Capture the cell that displays the provided text and extract its (x, y) central coordinate. 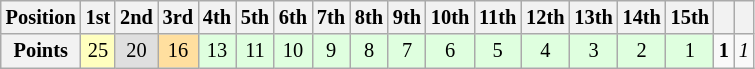
Position (41, 17)
12th (545, 17)
7 (407, 51)
5th (255, 17)
5 (498, 51)
10 (293, 51)
20 (136, 51)
25 (98, 51)
Points (41, 51)
1st (98, 17)
4th (217, 17)
9th (407, 17)
3rd (178, 17)
16 (178, 51)
2 (642, 51)
3 (593, 51)
6th (293, 17)
11 (255, 51)
2nd (136, 17)
14th (642, 17)
13th (593, 17)
7th (331, 17)
15th (690, 17)
8 (369, 51)
8th (369, 17)
11th (498, 17)
4 (545, 51)
6 (450, 51)
10th (450, 17)
13 (217, 51)
9 (331, 51)
